Detect which cell encompasses the target text, then output its [x, y] center coordinate. 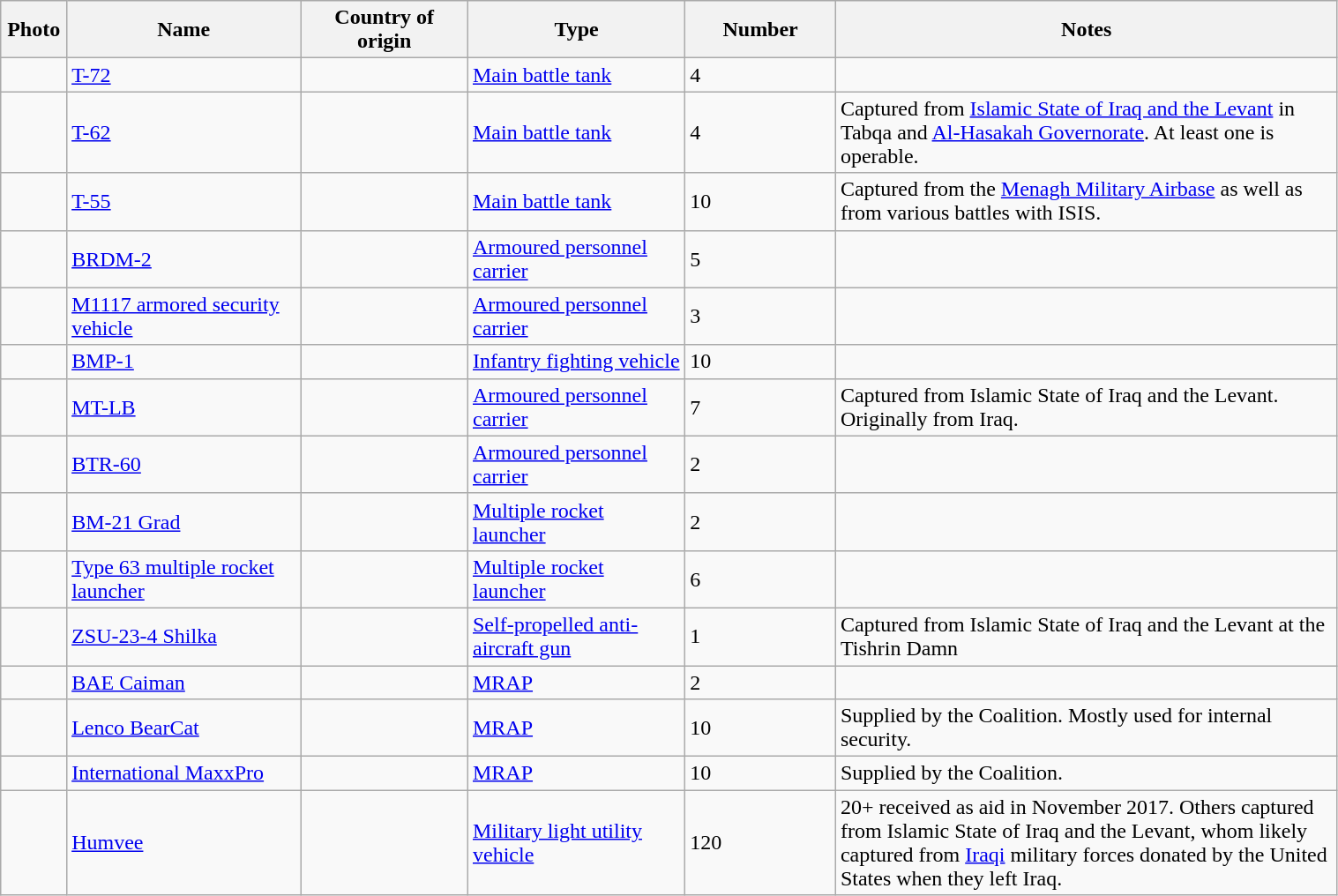
5 [760, 259]
Captured from Islamic State of Iraq and the Levant in Tabqa and Al-Hasakah Governorate. At least one is operable. [1087, 132]
Notes [1087, 30]
M1117 armored security vehicle [183, 316]
Humvee [183, 843]
BM-21 Grad [183, 522]
BRDM-2 [183, 259]
3 [760, 316]
BTR-60 [183, 464]
BMP-1 [183, 362]
Military light utility vehicle [576, 843]
Lenco BearCat [183, 728]
ZSU-23-4 Shilka [183, 637]
Number [760, 30]
Captured from Islamic State of Iraq and the Levant. Originally from Iraq. [1087, 407]
Captured from Islamic State of Iraq and the Levant at the Tishrin Damn [1087, 637]
1 [760, 637]
Captured from the Menagh Military Airbase as well as from various battles with ISIS. [1087, 201]
Name [183, 30]
BAE Caiman [183, 682]
Infantry fighting vehicle [576, 362]
International MaxxPro [183, 773]
T-62 [183, 132]
MT-LB [183, 407]
Country of origin [385, 30]
Type [576, 30]
T-72 [183, 75]
6 [760, 579]
Photo [34, 30]
120 [760, 843]
Supplied by the Coalition. [1087, 773]
Supplied by the Coalition. Mostly used for internal security. [1087, 728]
Type 63 multiple rocket launcher [183, 579]
7 [760, 407]
T-55 [183, 201]
Self-propelled anti-aircraft gun [576, 637]
